Search for the cell housing the specified text and yield its [X, Y] center coordinate. 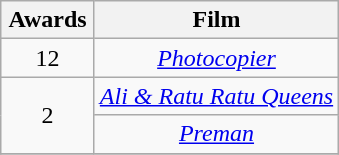
2 [48, 115]
Preman [216, 134]
12 [48, 58]
Photocopier [216, 58]
Awards [48, 20]
Film [216, 20]
Ali & Ratu Ratu Queens [216, 96]
